Extract the (X, Y) coordinate from the center of the cell holding the provided text.  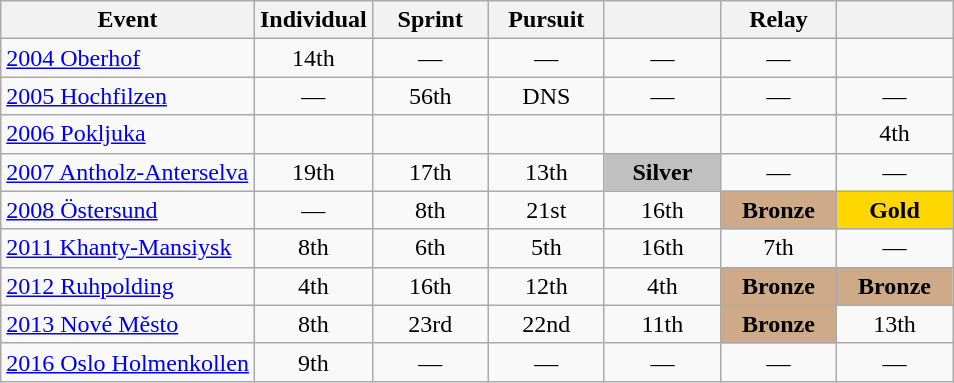
7th (778, 248)
DNS (546, 96)
2004 Oberhof (128, 58)
23rd (430, 324)
Silver (662, 172)
2012 Ruhpolding (128, 286)
12th (546, 286)
21st (546, 210)
2013 Nové Město (128, 324)
11th (662, 324)
2007 Antholz-Anterselva (128, 172)
2016 Oslo Holmenkollen (128, 362)
Individual (313, 20)
17th (430, 172)
Gold (895, 210)
2011 Khanty-Mansiysk (128, 248)
Pursuit (546, 20)
56th (430, 96)
2008 Östersund (128, 210)
22nd (546, 324)
9th (313, 362)
Sprint (430, 20)
Relay (778, 20)
6th (430, 248)
2005 Hochfilzen (128, 96)
5th (546, 248)
Event (128, 20)
14th (313, 58)
2006 Pokljuka (128, 134)
19th (313, 172)
